Find where the given text appears and provide that cell's center as [x, y] coordinate. 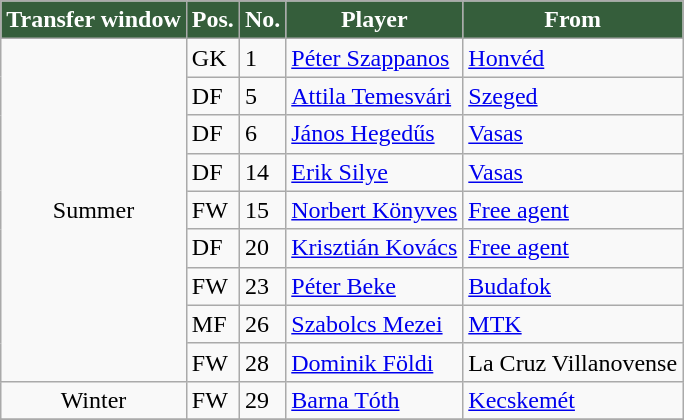
Dominik Földi [374, 362]
Summer [94, 210]
Kecskemét [573, 400]
Barna Tóth [374, 400]
26 [262, 324]
MF [212, 324]
Winter [94, 400]
Szeged [573, 96]
Attila Temesvári [374, 96]
Player [374, 20]
1 [262, 58]
28 [262, 362]
No. [262, 20]
GK [212, 58]
Honvéd [573, 58]
23 [262, 286]
14 [262, 172]
Krisztián Kovács [374, 248]
MTK [573, 324]
Pos. [212, 20]
29 [262, 400]
15 [262, 210]
Péter Szappanos [374, 58]
Szabolcs Mezei [374, 324]
Budafok [573, 286]
Péter Beke [374, 286]
20 [262, 248]
6 [262, 134]
Erik Silye [374, 172]
Transfer window [94, 20]
5 [262, 96]
From [573, 20]
János Hegedűs [374, 134]
La Cruz Villanovense [573, 362]
Norbert Könyves [374, 210]
